For the text-containing cell, return its midpoint in [x, y] coordinate format. 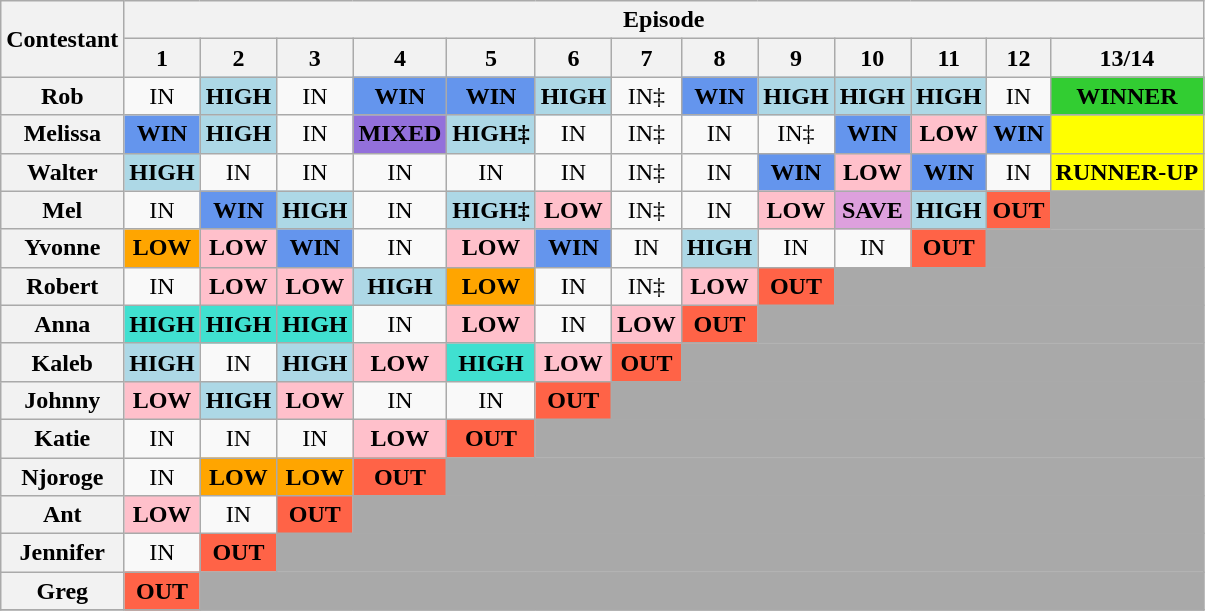
12 [1018, 58]
1 [162, 58]
Jennifer [62, 553]
6 [573, 58]
11 [949, 58]
4 [400, 58]
Contestant [62, 39]
13/14 [1127, 58]
5 [491, 58]
7 [647, 58]
Katie [62, 438]
Mel [62, 210]
Anna [62, 324]
2 [238, 58]
Ant [62, 515]
Yvonne [62, 248]
Robert [62, 286]
3 [315, 58]
Kaleb [62, 362]
SAVE [872, 210]
Johnny [62, 400]
Episode [664, 20]
Greg [62, 591]
10 [872, 58]
Rob [62, 96]
WINNER [1127, 96]
MIXED [400, 134]
Melissa [62, 134]
Walter [62, 172]
9 [796, 58]
8 [719, 58]
Njoroge [62, 477]
RUNNER-UP [1127, 172]
